Extract the [X, Y] coordinate from the center of the cell holding the provided text.  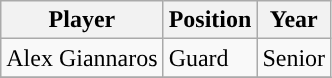
Player [82, 20]
Year [294, 20]
Senior [294, 58]
Guard [210, 58]
Alex Giannaros [82, 58]
Position [210, 20]
